Identify which cell holds the provided text, then report its [X, Y] central coordinate. 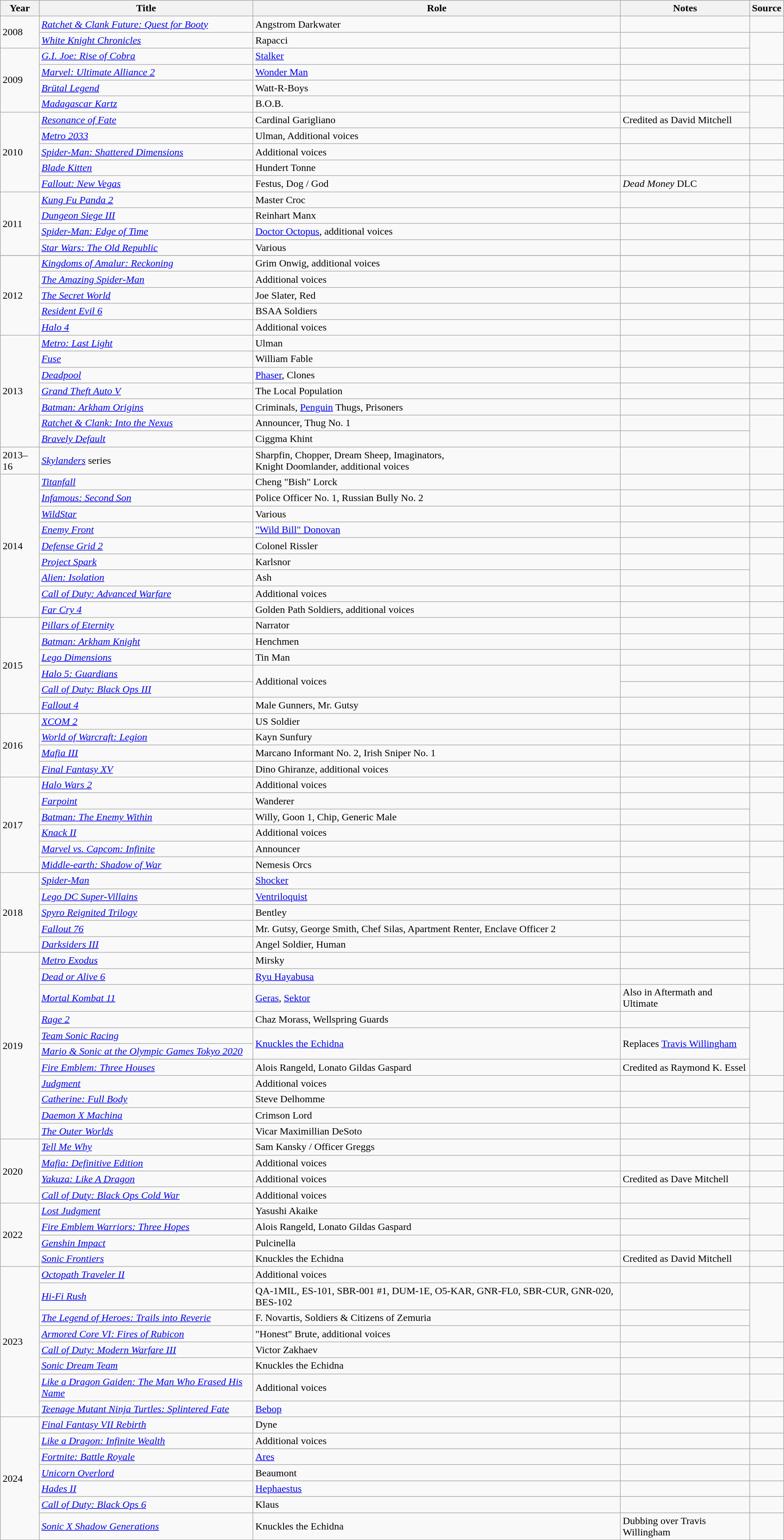
Fallout 76 [146, 928]
Karlsnor [436, 562]
Cheng "Bish" Lorck [436, 482]
Ash [436, 578]
Octopath Traveler II [146, 1275]
Master Croc [436, 200]
Nemesis Orcs [436, 865]
Marcano Informant No. 2, Irish Sniper No. 1 [436, 753]
Pillars of Eternity [146, 625]
2008 [20, 32]
Klaus [436, 1504]
2015 [20, 665]
Batman: Arkham Knight [146, 641]
Knack II [146, 833]
Tin Man [436, 657]
Spyro Reignited Trilogy [146, 912]
Batman: Arkham Origins [146, 407]
Yakuza: Like A Dragon [146, 1179]
Sonic X Shadow Generations [146, 1526]
Kayn Sunfury [436, 737]
Also in Aftermath and Ultimate [685, 998]
Ryu Hayabusa [436, 977]
Title [146, 8]
Colonel Rissler [436, 546]
Bentley [436, 912]
White Knight Chronicles [146, 40]
Halo 4 [146, 327]
Reinhart Manx [436, 216]
Dyne [436, 1425]
Deadpool [146, 375]
Team Sonic Racing [146, 1036]
Fuse [146, 359]
QA-1MIL, ES-101, SBR-001 #1, DUM-1E, O5-KAR, GNR-FL0, SBR-CUR, GNR-020, BES-102 [436, 1296]
Watt-R-Boys [436, 88]
Ciggma Khint [436, 439]
Sonic Frontiers [146, 1259]
2020 [20, 1171]
Fire Emblem Warriors: Three Hopes [146, 1227]
Resonance of Fate [146, 120]
F. Novartis, Soldiers & Citizens of Zemuria [436, 1318]
Titanfall [146, 482]
Henchmen [436, 641]
US Soldier [436, 721]
The Amazing Spider-Man [146, 279]
William Fable [436, 359]
Sam Kansky / Officer Greggs [436, 1147]
Farpoint [146, 801]
Hades II [146, 1488]
2011 [20, 224]
Rage 2 [146, 1020]
Dino Ghiranze, additional voices [436, 769]
2022 [20, 1235]
Spider-Man [146, 881]
2013–16 [20, 460]
Hi-Fi Rush [146, 1296]
Festus, Dog / God [436, 183]
Ratchet & Clank Future: Quest for Booty [146, 24]
Announcer [436, 849]
Geras, Sektor [436, 998]
Police Officer No. 1, Russian Bully No. 2 [436, 498]
2024 [20, 1478]
Mirsky [436, 960]
Fallout: New Vegas [146, 183]
2013 [20, 391]
Halo 5: Guardians [146, 673]
Armored Core VI: Fires of Rubicon [146, 1334]
Mafia III [146, 753]
Hephaestus [436, 1488]
Ratchet & Clank: Into the Nexus [146, 423]
Call of Duty: Black Ops III [146, 689]
Alien: Isolation [146, 578]
Middle-earth: Shadow of War [146, 865]
Announcer, Thug No. 1 [436, 423]
Metro Exodus [146, 960]
Like a Dragon: Infinite Wealth [146, 1441]
The Outer Worlds [146, 1131]
Wonder Man [436, 72]
Fire Emblem: Three Houses [146, 1067]
Fallout 4 [146, 705]
2012 [20, 295]
Role [436, 8]
Vicar Maximillian DeSoto [436, 1131]
Cardinal Garigliano [436, 120]
B.O.B. [436, 104]
Shocker [436, 881]
Call of Duty: Modern Warfare III [146, 1350]
The Local Population [436, 391]
2018 [20, 912]
Catherine: Full Body [146, 1099]
Beaumont [436, 1473]
Kingdoms of Amalur: Reckoning [146, 264]
Steve Delhomme [436, 1099]
Pulcinella [436, 1243]
Fortnite: Battle Royale [146, 1457]
Star Wars: The Old Republic [146, 248]
2017 [20, 825]
The Secret World [146, 295]
Joe Slater, Red [436, 295]
Bravely Default [146, 439]
2019 [20, 1046]
Bebop [436, 1409]
Ares [436, 1457]
Skylanders series [146, 460]
Narrator [436, 625]
Year [20, 8]
Sonic Dream Team [146, 1366]
Grim Onwig, additional voices [436, 264]
Credited as Raymond K. Essel [685, 1067]
Hundert Tonne [436, 168]
Angstrom Darkwater [436, 24]
Doctor Octopus, additional voices [436, 232]
Replaces Travis Willingham [685, 1044]
"Honest" Brute, additional voices [436, 1334]
Infamous: Second Son [146, 498]
XCOM 2 [146, 721]
Mortal Kombat 11 [146, 998]
Metro 2033 [146, 136]
Tell Me Why [146, 1147]
Lost Judgment [146, 1211]
"Wild Bill" Donovan [436, 530]
Metro: Last Light [146, 343]
Final Fantasy XV [146, 769]
Judgment [146, 1083]
Angel Soldier, Human [436, 944]
2010 [20, 152]
WildStar [146, 514]
Dungeon Siege III [146, 216]
Golden Path Soldiers, additional voices [436, 610]
Enemy Front [146, 530]
Stalker [436, 56]
Ventriloquist [436, 897]
Marvel: Ultimate Alliance 2 [146, 72]
Dead Money DLC [685, 183]
Marvel vs. Capcom: Infinite [146, 849]
Unicorn Overlord [146, 1473]
2014 [20, 546]
World of Warcraft: Legion [146, 737]
Victor Zakhaev [436, 1350]
Teenage Mutant Ninja Turtles: Splintered Fate [146, 1409]
Call of Duty: Black Ops Cold War [146, 1195]
Genshin Impact [146, 1243]
Chaz Morass, Wellspring Guards [436, 1020]
Ulman [436, 343]
Defense Grid 2 [146, 546]
Batman: The Enemy Within [146, 817]
Criminals, Penguin Thugs, Prisoners [436, 407]
Willy, Goon 1, Chip, Generic Male [436, 817]
2016 [20, 745]
BSAA Soldiers [436, 311]
Crimson Lord [436, 1115]
Ulman, Additional voices [436, 136]
Call of Duty: Black Ops 6 [146, 1504]
Dubbing over Travis Willingham [685, 1526]
Project Spark [146, 562]
Halo Wars 2 [146, 785]
Mario & Sonic at the Olympic Games Tokyo 2020 [146, 1052]
Notes [685, 8]
Spider-Man: Edge of Time [146, 232]
Male Gunners, Mr. Gutsy [436, 705]
Source [766, 8]
Rapacci [436, 40]
Kung Fu Panda 2 [146, 200]
Mafia: Definitive Edition [146, 1163]
Like a Dragon Gaiden: The Man Who Erased His Name [146, 1388]
Final Fantasy VII Rebirth [146, 1425]
Resident Evil 6 [146, 311]
Grand Theft Auto V [146, 391]
Call of Duty: Advanced Warfare [146, 594]
Darksiders III [146, 944]
Wanderer [436, 801]
2009 [20, 80]
Lego Dimensions [146, 657]
Blade Kitten [146, 168]
Phaser, Clones [436, 375]
Far Cry 4 [146, 610]
Lego DC Super-Villains [146, 897]
Yasushi Akaike [436, 1211]
Madagascar Kartz [146, 104]
Brütal Legend [146, 88]
Dead or Alive 6 [146, 977]
Mr. Gutsy, George Smith, Chef Silas, Apartment Renter, Enclave Officer 2 [436, 928]
2023 [20, 1342]
Spider-Man: Shattered Dimensions [146, 152]
Daemon X Machina [146, 1115]
Sharpfin, Chopper, Dream Sheep, Imaginators,Knight Doomlander, additional voices [436, 460]
Credited as Dave Mitchell [685, 1179]
G.I. Joe: Rise of Cobra [146, 56]
The Legend of Heroes: Trails into Reverie [146, 1318]
